Extract the (x, y) coordinate from the center of the cell holding the provided text.  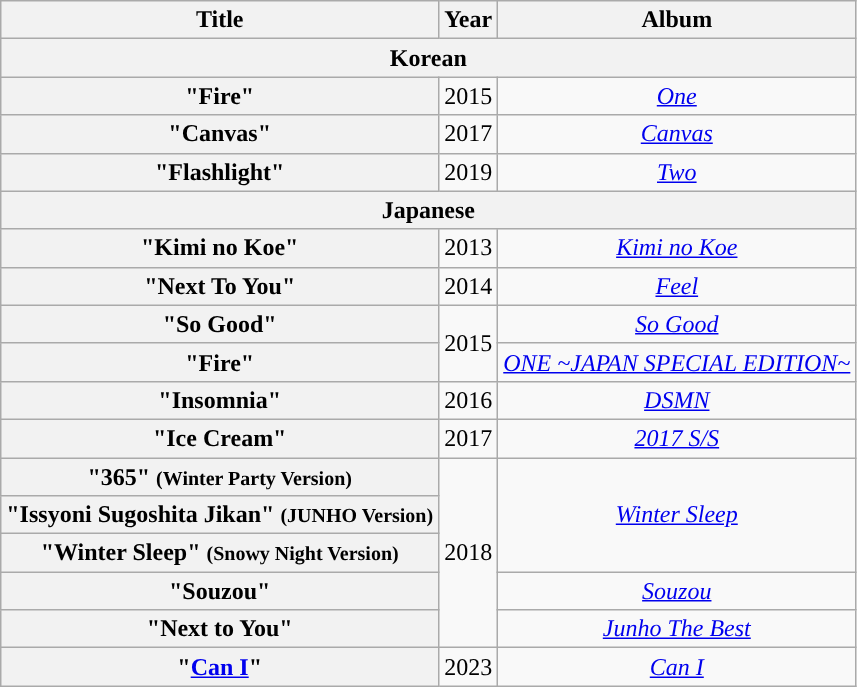
Album (677, 20)
So Good (677, 324)
"Next To You" (220, 286)
"Insomnia" (220, 400)
"Flashlight" (220, 172)
2013 (468, 248)
Junho The Best (677, 629)
Year (468, 20)
"So Good" (220, 324)
Title (220, 20)
"Winter Sleep" (Snowy Night Version) (220, 553)
"Canvas" (220, 134)
2016 (468, 400)
2023 (468, 667)
2018 (468, 553)
"365" (Winter Party Version) (220, 477)
Kimi no Koe (677, 248)
Japanese (428, 210)
DSMN (677, 400)
Feel (677, 286)
Souzou (677, 591)
One (677, 96)
"Can I" (220, 667)
Korean (428, 58)
Two (677, 172)
"Souzou" (220, 591)
"Ice Cream" (220, 438)
"Kimi no Koe" (220, 248)
Winter Sleep (677, 515)
2017 S/S (677, 438)
Can I (677, 667)
"Issyoni Sugoshita Jikan" (JUNHO Version) (220, 515)
ONE ~JAPAN SPECIAL EDITION~ (677, 362)
Canvas (677, 134)
2019 (468, 172)
2014 (468, 286)
"Next to You" (220, 629)
